For the text-containing cell, return its midpoint in (x, y) coordinate format. 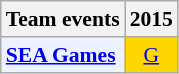
Team events (63, 19)
SEA Games (63, 55)
G (152, 55)
2015 (152, 19)
